Identify which cell holds the provided text, then report its [X, Y] central coordinate. 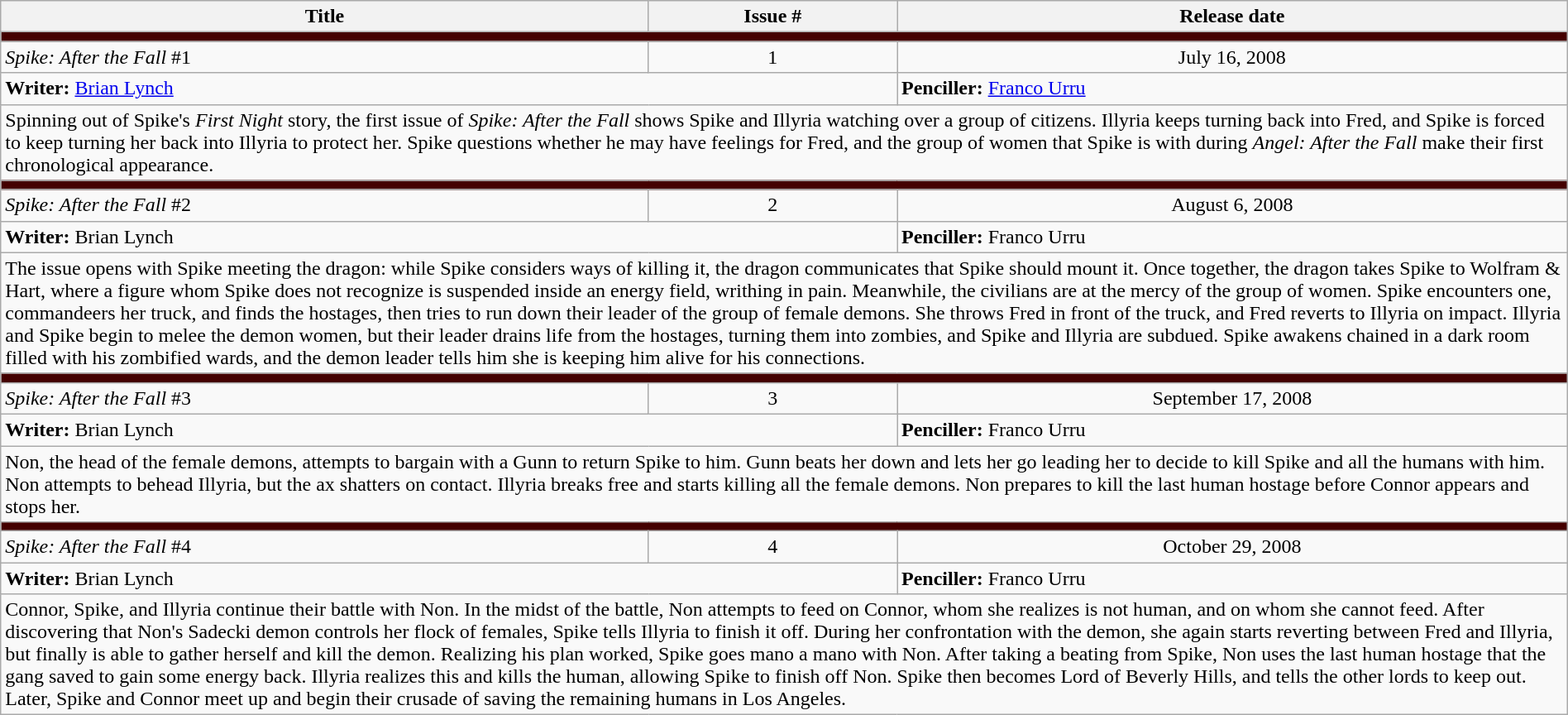
Release date [1232, 17]
Title [324, 17]
August 6, 2008 [1232, 205]
3 [772, 398]
4 [772, 547]
2 [772, 205]
September 17, 2008 [1232, 398]
Spike: After the Fall #3 [324, 398]
Issue # [772, 17]
1 [772, 57]
Spike: After the Fall #1 [324, 57]
Spike: After the Fall #4 [324, 547]
October 29, 2008 [1232, 547]
Spike: After the Fall #2 [324, 205]
July 16, 2008 [1232, 57]
